Find where the given text appears and provide that cell's center as [X, Y] coordinate. 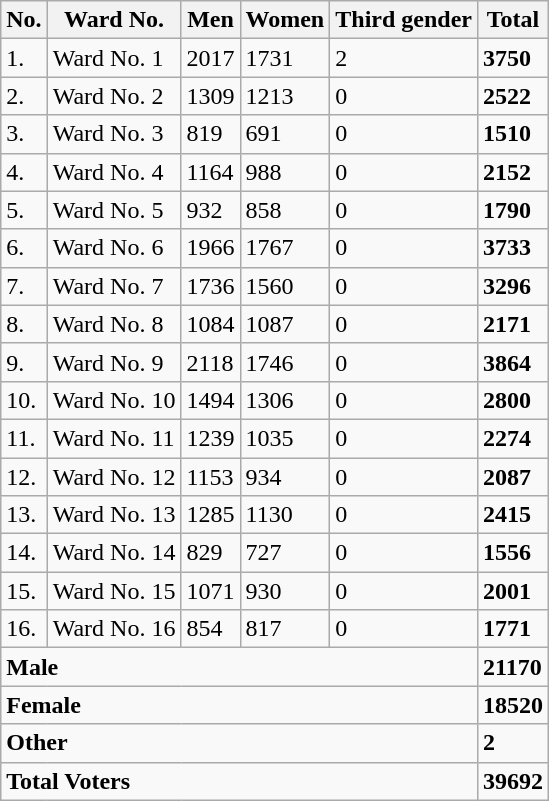
1309 [210, 96]
Ward No. 7 [114, 286]
Ward No. 14 [114, 553]
1084 [210, 324]
1556 [512, 553]
Ward No. 8 [114, 324]
1767 [285, 248]
932 [210, 210]
3750 [512, 58]
Ward No. 13 [114, 515]
1731 [285, 58]
Total [512, 20]
Ward No. 4 [114, 172]
1087 [285, 324]
2087 [512, 477]
Ward No. 11 [114, 438]
1306 [285, 400]
1. [24, 58]
1285 [210, 515]
18520 [512, 705]
5. [24, 210]
2415 [512, 515]
15. [24, 591]
3733 [512, 248]
1035 [285, 438]
Third gender [404, 20]
691 [285, 134]
Ward No. 6 [114, 248]
8. [24, 324]
1153 [210, 477]
Men [210, 20]
Ward No. 2 [114, 96]
4. [24, 172]
Ward No. 5 [114, 210]
3864 [512, 362]
934 [285, 477]
1771 [512, 629]
12. [24, 477]
1130 [285, 515]
2274 [512, 438]
3. [24, 134]
1736 [210, 286]
Ward No. 9 [114, 362]
1560 [285, 286]
2. [24, 96]
Other [240, 743]
1510 [512, 134]
1239 [210, 438]
829 [210, 553]
39692 [512, 781]
Ward No. 16 [114, 629]
988 [285, 172]
1966 [210, 248]
Ward No. 10 [114, 400]
13. [24, 515]
817 [285, 629]
2118 [210, 362]
11. [24, 438]
854 [210, 629]
2001 [512, 591]
Women [285, 20]
2522 [512, 96]
2171 [512, 324]
21170 [512, 667]
3296 [512, 286]
14. [24, 553]
1164 [210, 172]
858 [285, 210]
2800 [512, 400]
1213 [285, 96]
1746 [285, 362]
2152 [512, 172]
930 [285, 591]
9. [24, 362]
No. [24, 20]
727 [285, 553]
819 [210, 134]
Ward No. [114, 20]
Total Voters [240, 781]
7. [24, 286]
Ward No. 15 [114, 591]
Male [240, 667]
1494 [210, 400]
Ward No. 3 [114, 134]
Ward No. 12 [114, 477]
10. [24, 400]
2017 [210, 58]
Ward No. 1 [114, 58]
1071 [210, 591]
16. [24, 629]
6. [24, 248]
Female [240, 705]
1790 [512, 210]
